Pinpoint the cell where the given text exists, returning its (X, Y) midpoint coordinate. 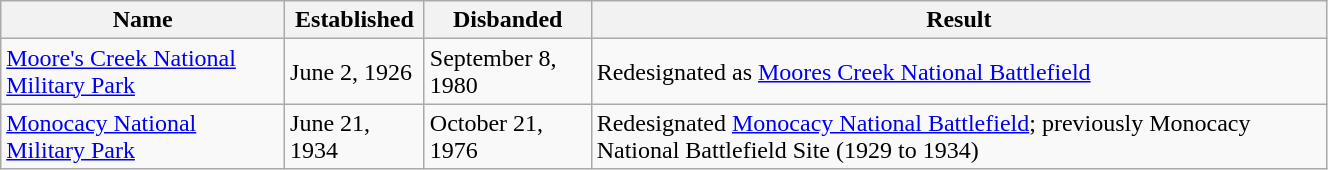
Name (143, 20)
Monocacy National Military Park (143, 136)
October 21, 1976 (508, 136)
Established (355, 20)
Result (958, 20)
Redesignated Monocacy National Battlefield; previously Monocacy National Battlefield Site (1929 to 1934) (958, 136)
June 21, 1934 (355, 136)
Moore's Creek National Military Park (143, 72)
September 8, 1980 (508, 72)
Disbanded (508, 20)
June 2, 1926 (355, 72)
Redesignated as Moores Creek National Battlefield (958, 72)
